Determine the (X, Y) coordinate at the center of the cell enclosing the given text.  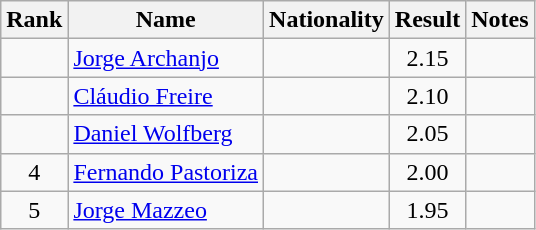
2.00 (427, 172)
2.10 (427, 96)
Jorge Mazzeo (166, 210)
Cláudio Freire (166, 96)
Name (166, 20)
Jorge Archanjo (166, 58)
Nationality (327, 20)
2.15 (427, 58)
4 (34, 172)
Rank (34, 20)
1.95 (427, 210)
2.05 (427, 134)
Result (427, 20)
Fernando Pastoriza (166, 172)
5 (34, 210)
Daniel Wolfberg (166, 134)
Notes (500, 20)
